Detect which cell encompasses the target text, then output its (X, Y) center coordinate. 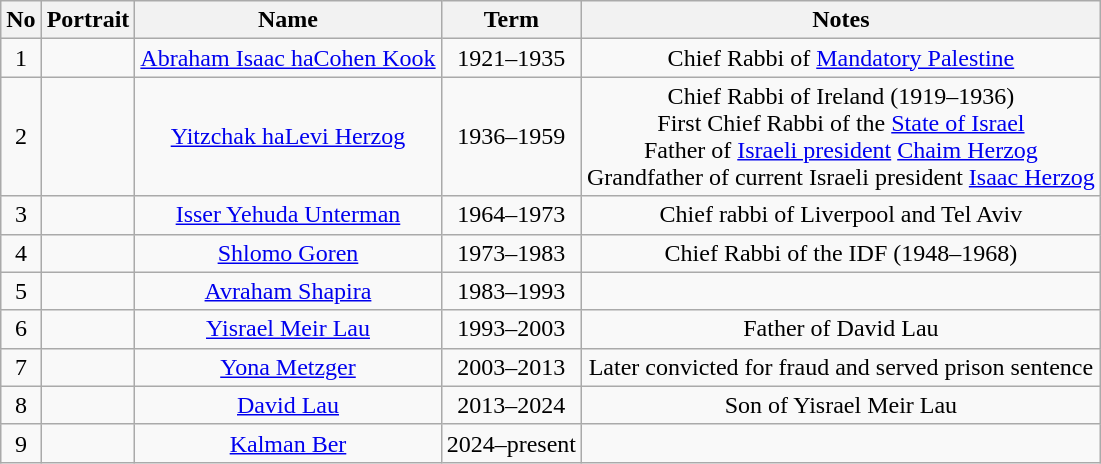
Son of Yisrael Meir Lau (842, 405)
3 (21, 215)
Yona Metzger (288, 367)
Yisrael Meir Lau (288, 329)
Portrait (88, 20)
Chief rabbi of Liverpool and Tel Aviv (842, 215)
6 (21, 329)
Term (511, 20)
Yitzchak haLevi Herzog (288, 136)
Chief Rabbi of the IDF (1948–1968) (842, 253)
8 (21, 405)
1964–1973 (511, 215)
Avraham Shapira (288, 291)
1921–1935 (511, 58)
1 (21, 58)
1993–2003 (511, 329)
Chief Rabbi of Mandatory Palestine (842, 58)
No (21, 20)
9 (21, 443)
Isser Yehuda Unterman (288, 215)
1983–1993 (511, 291)
Father of David Lau (842, 329)
Kalman Ber (288, 443)
7 (21, 367)
4 (21, 253)
Later convicted for fraud and served prison sentence (842, 367)
2003–2013 (511, 367)
Name (288, 20)
5 (21, 291)
Shlomo Goren (288, 253)
1936–1959 (511, 136)
David Lau (288, 405)
2 (21, 136)
1973–1983 (511, 253)
Notes (842, 20)
2024–present (511, 443)
2013–2024 (511, 405)
Abraham Isaac haCohen Kook (288, 58)
